Provide the [X, Y] coordinate of the cell's center where the given text is located.  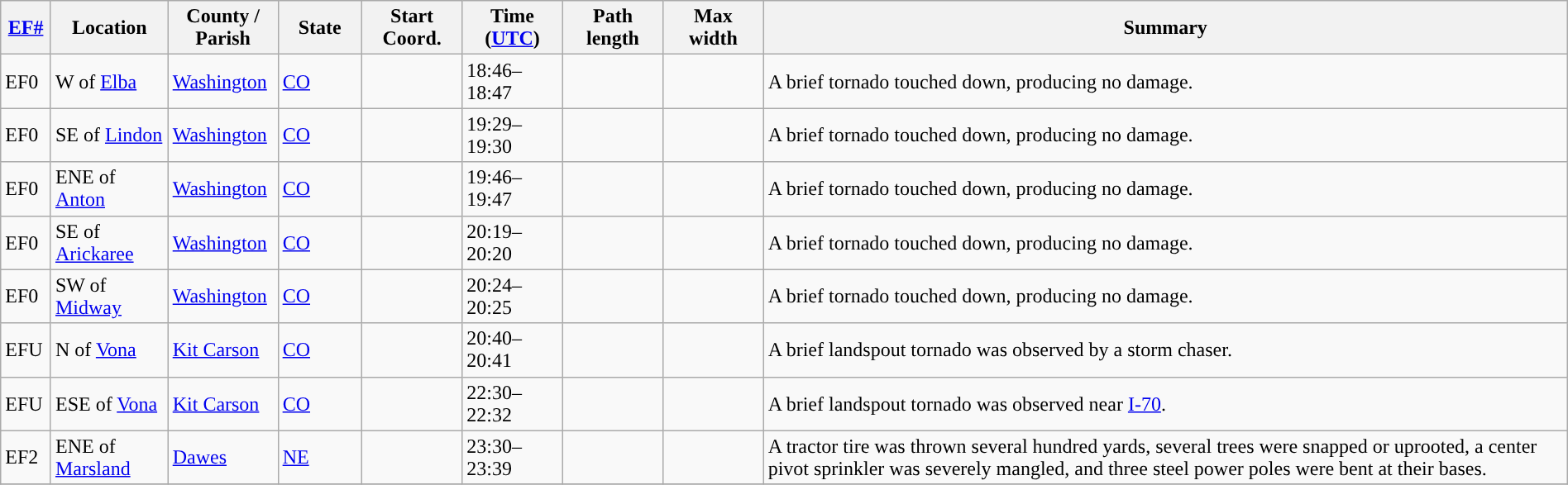
19:29–19:30 [513, 136]
Start Coord. [412, 28]
Max width [713, 28]
Summary [1165, 28]
N of Vona [109, 350]
ESE of Vona [109, 403]
22:30–22:32 [513, 403]
SE of Lindon [109, 136]
State [319, 28]
Path length [612, 28]
20:40–20:41 [513, 350]
Location [109, 28]
EF# [26, 28]
A brief landspout tornado was observed by a storm chaser. [1165, 350]
23:30–23:39 [513, 458]
20:19–20:20 [513, 243]
SW of Midway [109, 296]
ENE of Anton [109, 188]
W of Elba [109, 81]
A brief landspout tornado was observed near I-70. [1165, 403]
19:46–19:47 [513, 188]
SE of Arickaree [109, 243]
EF2 [26, 458]
18:46–18:47 [513, 81]
Time (UTC) [513, 28]
Dawes [223, 458]
ENE of Marsland [109, 458]
NE [319, 458]
20:24–20:25 [513, 296]
County / Parish [223, 28]
